Return the (X, Y) coordinate for the center point of the cell that contains the specified text.  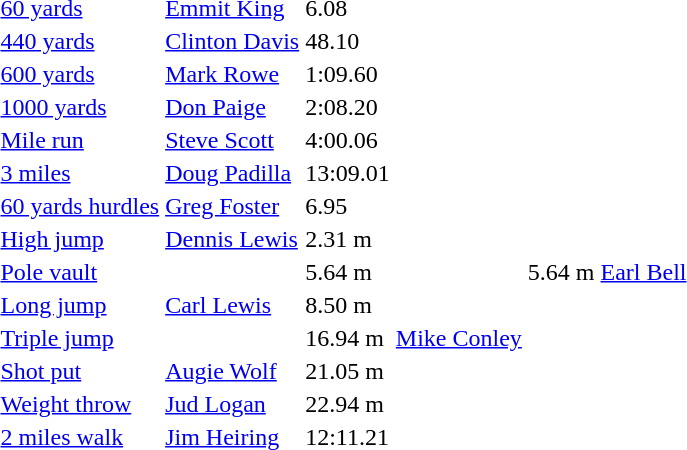
Clinton Davis (232, 41)
Dennis Lewis (232, 239)
Augie Wolf (232, 371)
13:09.01 (348, 173)
Steve Scott (232, 140)
8.50 m (348, 305)
Mike Conley (458, 338)
16.94 m (348, 338)
1:09.60 (348, 74)
22.94 m (348, 404)
Don Paige (232, 107)
2:08.20 (348, 107)
6.95 (348, 206)
2.31 m (348, 239)
Mark Rowe (232, 74)
21.05 m (348, 371)
48.10 (348, 41)
Jud Logan (232, 404)
Greg Foster (232, 206)
4:00.06 (348, 140)
Doug Padilla (232, 173)
Carl Lewis (232, 305)
